Search for the cell housing the specified text and yield its (X, Y) center coordinate. 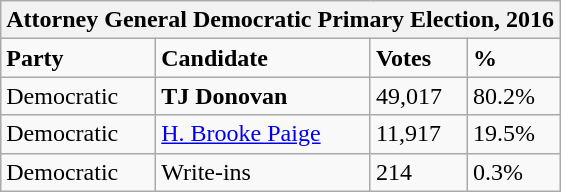
Votes (418, 58)
80.2% (514, 96)
11,917 (418, 134)
0.3% (514, 172)
H. Brooke Paige (264, 134)
Party (78, 58)
Candidate (264, 58)
TJ Donovan (264, 96)
214 (418, 172)
19.5% (514, 134)
% (514, 58)
Write-ins (264, 172)
49,017 (418, 96)
Attorney General Democratic Primary Election, 2016 (280, 20)
